Identify which cell holds the provided text, then report its (X, Y) central coordinate. 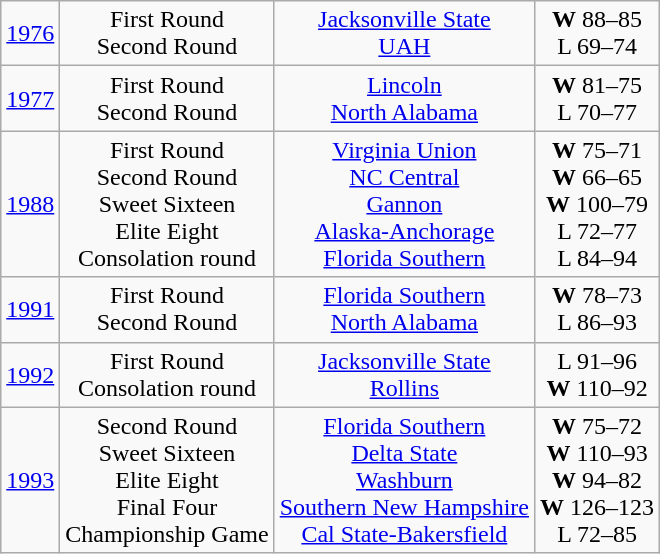
W 81–75L 70–77 (598, 98)
1976 (30, 34)
W 75–71W 66–65W 100–79L 72–77L 84–94 (598, 204)
1993 (30, 480)
W 78–73L 86–93 (598, 310)
Florida SouthernNorth Alabama (404, 310)
Second RoundSweet SixteenElite EightFinal FourChampionship Game (167, 480)
LincolnNorth Alabama (404, 98)
L 91–96W 110–92 (598, 374)
Jacksonville StateUAH (404, 34)
1977 (30, 98)
1992 (30, 374)
First RoundConsolation round (167, 374)
Virginia UnionNC CentralGannonAlaska-AnchorageFlorida Southern (404, 204)
First RoundSecond RoundSweet SixteenElite EightConsolation round (167, 204)
Florida SouthernDelta StateWashburnSouthern New HampshireCal State-Bakersfield (404, 480)
W 88–85L 69–74 (598, 34)
1988 (30, 204)
Jacksonville StateRollins (404, 374)
1991 (30, 310)
W 75–72W 110–93W 94–82 W 126–123L 72–85 (598, 480)
